Provide the [x, y] coordinate of the cell's center where the given text is located.  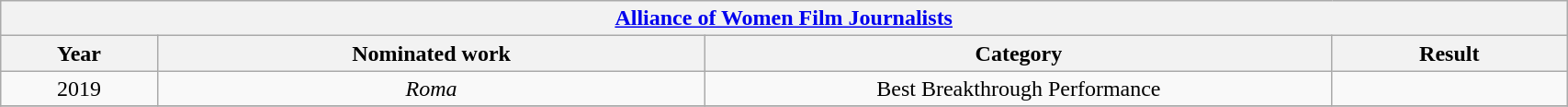
Nominated work [432, 53]
Result [1450, 53]
Roma [432, 89]
Best Breakthrough Performance [1019, 89]
2019 [79, 89]
Year [79, 53]
Alliance of Women Film Journalists [784, 18]
Category [1019, 53]
